Search for the cell housing the specified text and yield its [X, Y] center coordinate. 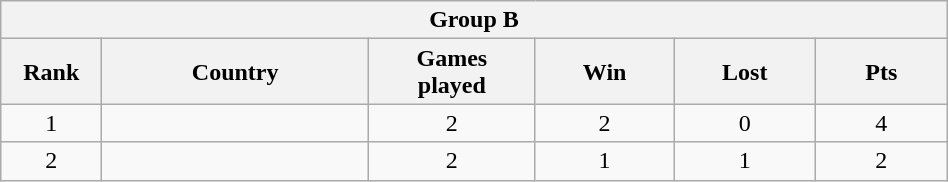
Pts [881, 72]
Rank [52, 72]
Win [604, 72]
Country [236, 72]
Games played [452, 72]
Lost [744, 72]
4 [881, 123]
Group B [474, 20]
0 [744, 123]
